Scan for the cell matching the given text and deliver its (X, Y) coordinate at center. 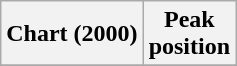
Chart (2000) (72, 34)
Peakposition (189, 34)
